Extract the [x, y] coordinate from the center of the cell holding the provided text.  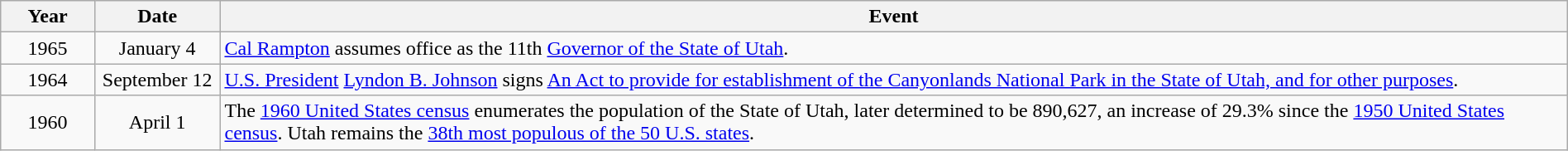
Date [157, 17]
Cal Rampton assumes office as the 11th Governor of the State of Utah. [893, 48]
1960 [48, 123]
January 4 [157, 48]
Event [893, 17]
1965 [48, 48]
Year [48, 17]
September 12 [157, 80]
April 1 [157, 123]
1964 [48, 80]
